Pinpoint the cell where the given text exists, returning its (X, Y) midpoint coordinate. 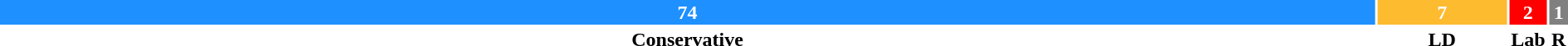
74 (687, 12)
1 (1558, 12)
7 (1442, 12)
2 (1528, 12)
